Provide the (x, y) coordinate of the cell's center where the given text is located.  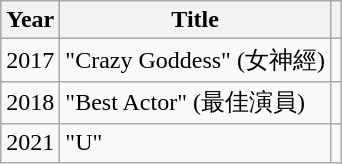
2017 (30, 60)
"U" (196, 143)
Year (30, 20)
2021 (30, 143)
2018 (30, 102)
"Crazy Goddess" (女神經) (196, 60)
"Best Actor" (最佳演員) (196, 102)
Title (196, 20)
